Detect which cell encompasses the target text, then output its [x, y] center coordinate. 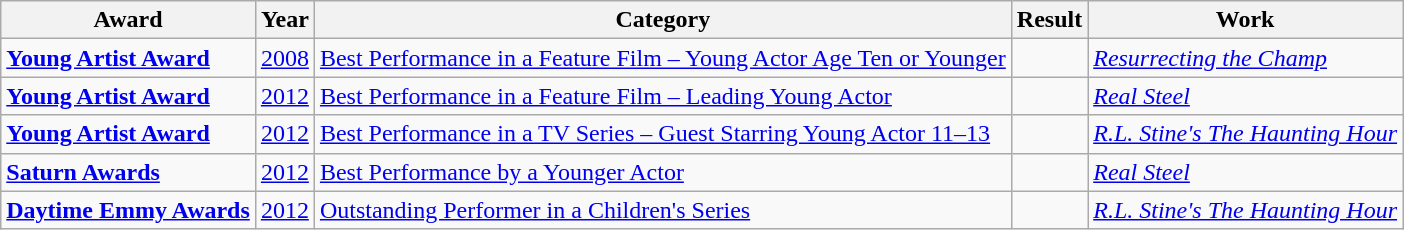
Outstanding Performer in a Children's Series [662, 210]
Result [1049, 20]
Daytime Emmy Awards [128, 210]
Resurrecting the Champ [1246, 58]
Best Performance in a Feature Film – Young Actor Age Ten or Younger [662, 58]
Award [128, 20]
Best Performance in a Feature Film – Leading Young Actor [662, 96]
Saturn Awards [128, 172]
Work [1246, 20]
2008 [284, 58]
Category [662, 20]
Best Performance in a TV Series – Guest Starring Young Actor 11–13 [662, 134]
Year [284, 20]
Best Performance by a Younger Actor [662, 172]
